Return the (X, Y) coordinate for the center point of the cell that contains the specified text.  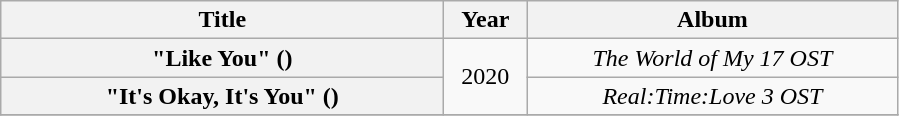
Album (712, 20)
Title (222, 20)
Year (486, 20)
"Like You" () (222, 58)
Real:Time:Love 3 OST (712, 96)
"It's Okay, It's You" () (222, 96)
The World of My 17 OST (712, 58)
2020 (486, 77)
